Detect which cell encompasses the target text, then output its (X, Y) center coordinate. 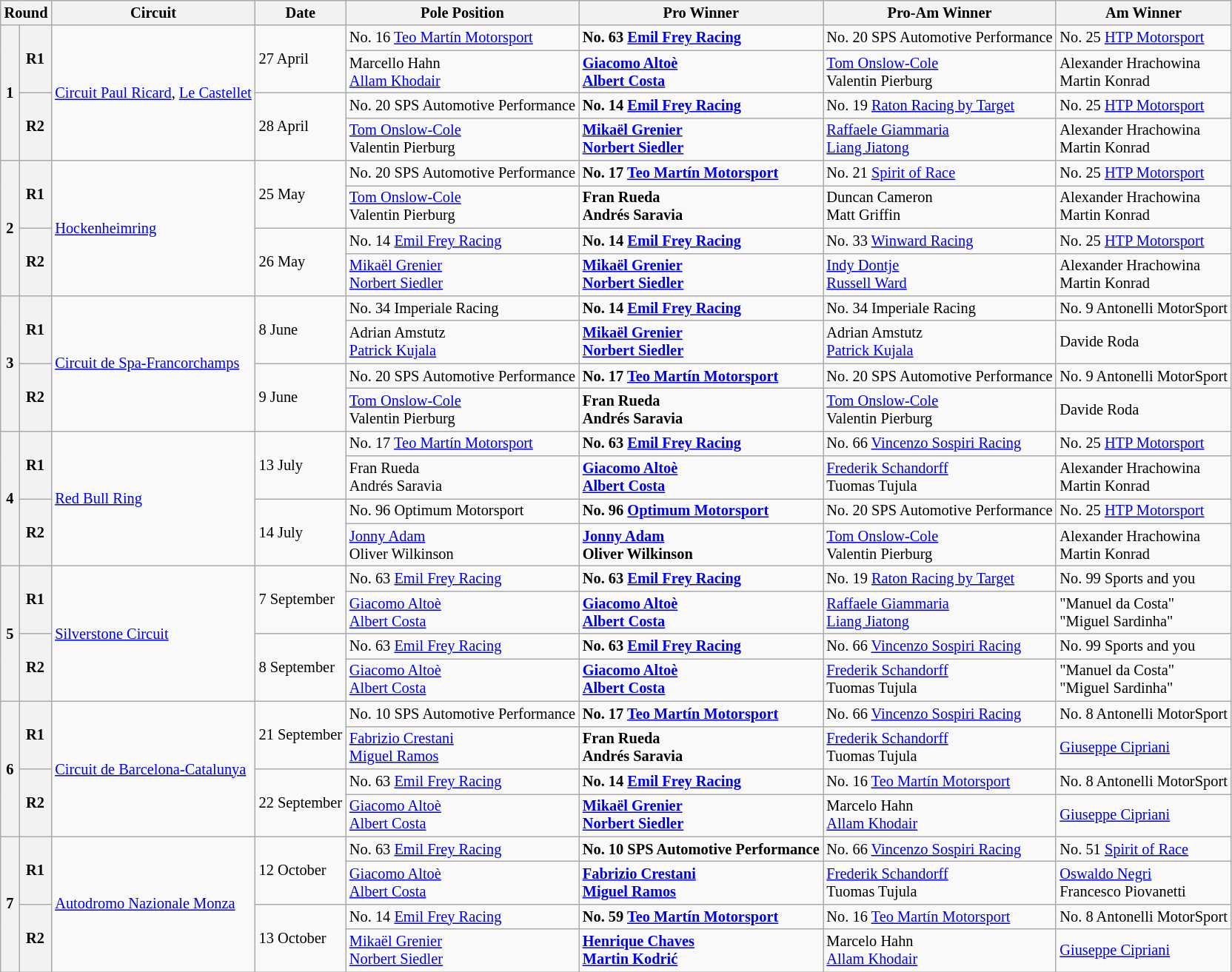
26 May (301, 262)
Indy Dontje Russell Ward (940, 275)
3 (10, 363)
21 September (301, 734)
No. 33 Winward Racing (940, 241)
Autodromo Nazionale Monza (153, 905)
Round (27, 13)
22 September (301, 802)
Am Winner (1143, 13)
Oswaldo Negri Francesco Piovanetti (1143, 882)
27 April (301, 59)
Pro Winner (701, 13)
Circuit (153, 13)
8 June (301, 329)
Circuit de Spa-Francorchamps (153, 363)
Marcello Hahn Allam Khodair (462, 72)
Duncan Cameron Matt Griffin (940, 207)
5 (10, 634)
No. 59 Teo Martín Motorsport (701, 916)
8 September (301, 668)
7 September (301, 600)
13 July (301, 465)
1 (10, 93)
12 October (301, 871)
4 (10, 499)
14 July (301, 532)
Pole Position (462, 13)
9 June (301, 397)
7 (10, 905)
Date (301, 13)
Silverstone Circuit (153, 634)
28 April (301, 126)
Henrique Chaves Martin Kodrić (701, 951)
Red Bull Ring (153, 499)
No. 21 Spirit of Race (940, 173)
2 (10, 228)
No. 51 Spirit of Race (1143, 849)
Pro-Am Winner (940, 13)
6 (10, 768)
13 October (301, 937)
25 May (301, 194)
Hockenheimring (153, 228)
Circuit Paul Ricard, Le Castellet (153, 93)
Circuit de Barcelona-Catalunya (153, 768)
